Return the (x, y) coordinate for the center point of the cell that contains the specified text.  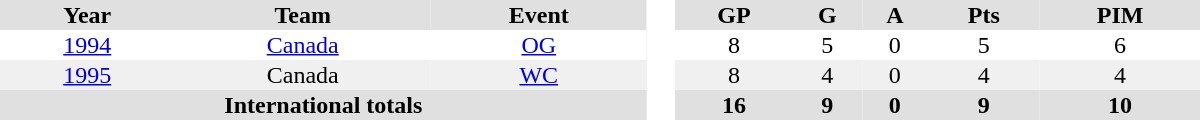
OG (539, 45)
WC (539, 75)
Year (87, 15)
PIM (1120, 15)
Pts (984, 15)
16 (734, 105)
A (894, 15)
1995 (87, 75)
International totals (324, 105)
6 (1120, 45)
1994 (87, 45)
Event (539, 15)
Team (302, 15)
G (827, 15)
10 (1120, 105)
GP (734, 15)
